Locate the cell with the specified text and output its (x, y) center coordinate. 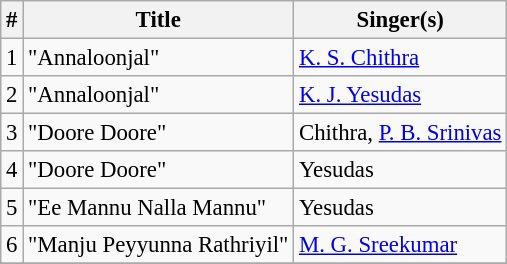
Title (158, 20)
"Manju Peyyunna Rathriyil" (158, 245)
K. S. Chithra (400, 58)
"Ee Mannu Nalla Mannu" (158, 208)
Chithra, P. B. Srinivas (400, 133)
# (12, 20)
M. G. Sreekumar (400, 245)
1 (12, 58)
K. J. Yesudas (400, 95)
3 (12, 133)
2 (12, 95)
6 (12, 245)
Singer(s) (400, 20)
5 (12, 208)
4 (12, 170)
